Capture the cell that displays the provided text and extract its [x, y] central coordinate. 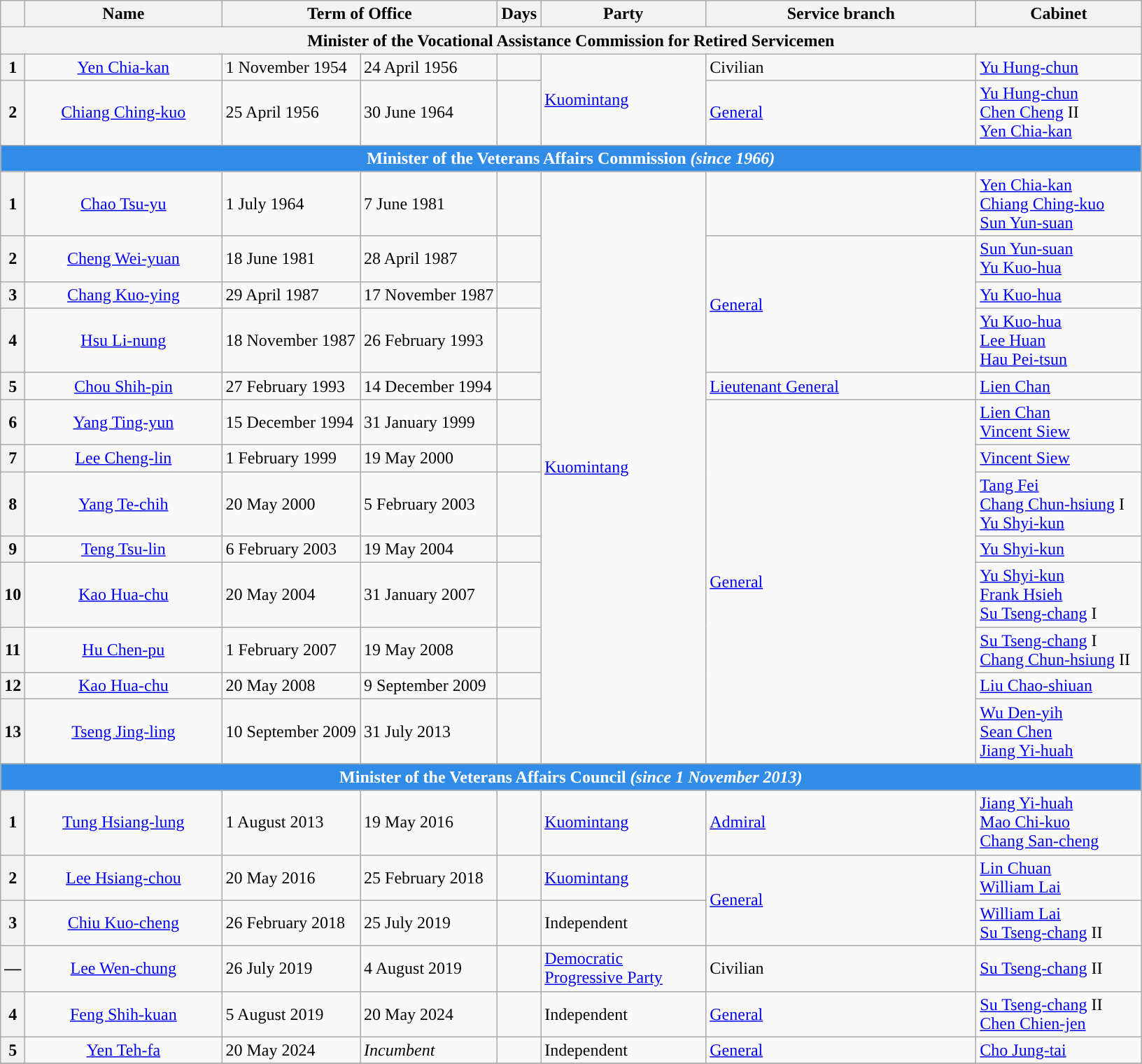
Yu Hung-chun [1059, 67]
Su Tseng-chang II [1059, 969]
Tang FeiChang Chun-hsiung IYu Shyi-kun [1059, 504]
17 November 1987 [429, 295]
Yu Hung-chunChen Cheng IIYen Chia-kan [1059, 113]
Cho Jung-tai [1059, 1050]
19 May 2000 [429, 458]
24 April 1956 [429, 67]
Jiang Yi-huahMao Chi-kuoChang San-cheng [1059, 822]
Vincent Siew [1059, 458]
Democratic Progressive Party [623, 969]
9 September 2009 [429, 686]
29 April 1987 [291, 295]
20 May 2004 [291, 595]
— [13, 969]
25 February 2018 [429, 878]
Yen Teh-fa [123, 1050]
25 April 1956 [291, 113]
11 [13, 650]
Minister of the Vocational Assistance Commission for Retired Servicemen [571, 41]
Chou Shih-pin [123, 386]
9 [13, 549]
Yen Chia-kanChiang Ching-kuoSun Yun-suan [1059, 204]
6 February 2003 [291, 549]
5 February 2003 [429, 504]
26 February 1993 [429, 340]
Liu Chao-shiuan [1059, 686]
28 April 1987 [429, 259]
Sun Yun-suanYu Kuo-hua [1059, 259]
Lieutenant General [841, 386]
26 February 2018 [291, 923]
18 November 1987 [291, 340]
Cabinet [1059, 14]
14 December 1994 [429, 386]
William LaiSu Tseng-chang II [1059, 923]
1 August 2013 [291, 822]
Name [123, 14]
20 May 2016 [291, 878]
6 [13, 421]
Lien Chan [1059, 386]
1 February 1999 [291, 458]
19 May 2008 [429, 650]
Tung Hsiang-lung [123, 822]
Su Tseng-chang IChang Chun-hsiung II [1059, 650]
Service branch [841, 14]
Admiral [841, 822]
Lee Hsiang-chou [123, 878]
Tseng Jing-ling [123, 731]
Yu Kuo-huaLee HuanHau Pei-tsun [1059, 340]
31 January 2007 [429, 595]
Cheng Wei-yuan [123, 259]
30 June 1964 [429, 113]
1 July 1964 [291, 204]
Su Tseng-chang IIChen Chien-jen [1059, 1014]
20 May 2000 [291, 504]
18 June 1981 [291, 259]
26 July 2019 [291, 969]
Minister of the Veterans Affairs Commission (since 1966) [571, 158]
7 [13, 458]
Yu Shyi-kun [1059, 549]
5 August 2019 [291, 1014]
Chiang Ching-kuo [123, 113]
8 [13, 504]
Lee Cheng-lin [123, 458]
Chao Tsu-yu [123, 204]
Teng Tsu-lin [123, 549]
Incumbent [429, 1050]
Lien ChanVincent Siew [1059, 421]
Yang Te-chih [123, 504]
1 February 2007 [291, 650]
1 November 1954 [291, 67]
Chang Kuo-ying [123, 295]
Days [519, 14]
4 August 2019 [429, 969]
31 July 2013 [429, 731]
13 [13, 731]
12 [13, 686]
Lee Wen-chung [123, 969]
Yen Chia-kan [123, 67]
20 May 2008 [291, 686]
Yang Ting-yun [123, 421]
Yu Shyi-kunFrank HsiehSu Tseng-chang I [1059, 595]
Term of Office [360, 14]
10 September 2009 [291, 731]
19 May 2004 [429, 549]
15 December 1994 [291, 421]
Feng Shih-kuan [123, 1014]
Hsu Li-nung [123, 340]
Party [623, 14]
19 May 2016 [429, 822]
31 January 1999 [429, 421]
Yu Kuo-hua [1059, 295]
Minister of the Veterans Affairs Council (since 1 November 2013) [571, 777]
Hu Chen-pu [123, 650]
7 June 1981 [429, 204]
27 February 1993 [291, 386]
Lin ChuanWilliam Lai [1059, 878]
Chiu Kuo-cheng [123, 923]
25 July 2019 [429, 923]
10 [13, 595]
Wu Den-yihSean Chen Jiang Yi-huah [1059, 731]
